Locate the cell with the specified text and output its [x, y] center coordinate. 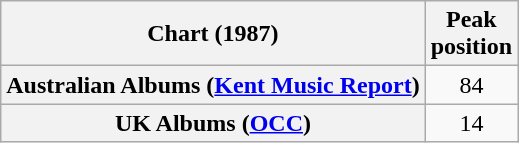
84 [471, 85]
14 [471, 123]
Australian Albums (Kent Music Report) [213, 85]
Chart (1987) [213, 34]
Peakposition [471, 34]
UK Albums (OCC) [213, 123]
